Output the (x, y) coordinate of the center of the cell containing the given text.  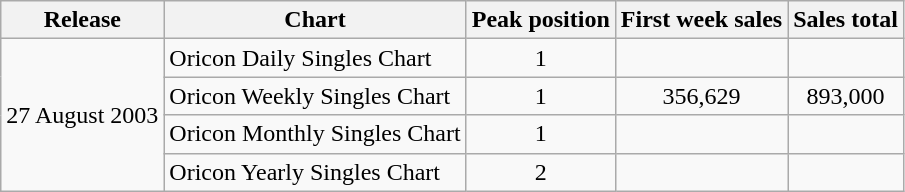
Chart (315, 20)
Oricon Yearly Singles Chart (315, 172)
First week sales (701, 20)
Release (82, 20)
27 August 2003 (82, 115)
356,629 (701, 96)
Sales total (846, 20)
893,000 (846, 96)
2 (540, 172)
Oricon Daily Singles Chart (315, 58)
Oricon Monthly Singles Chart (315, 134)
Oricon Weekly Singles Chart (315, 96)
Peak position (540, 20)
